Locate the cell with the specified text and output its (X, Y) center coordinate. 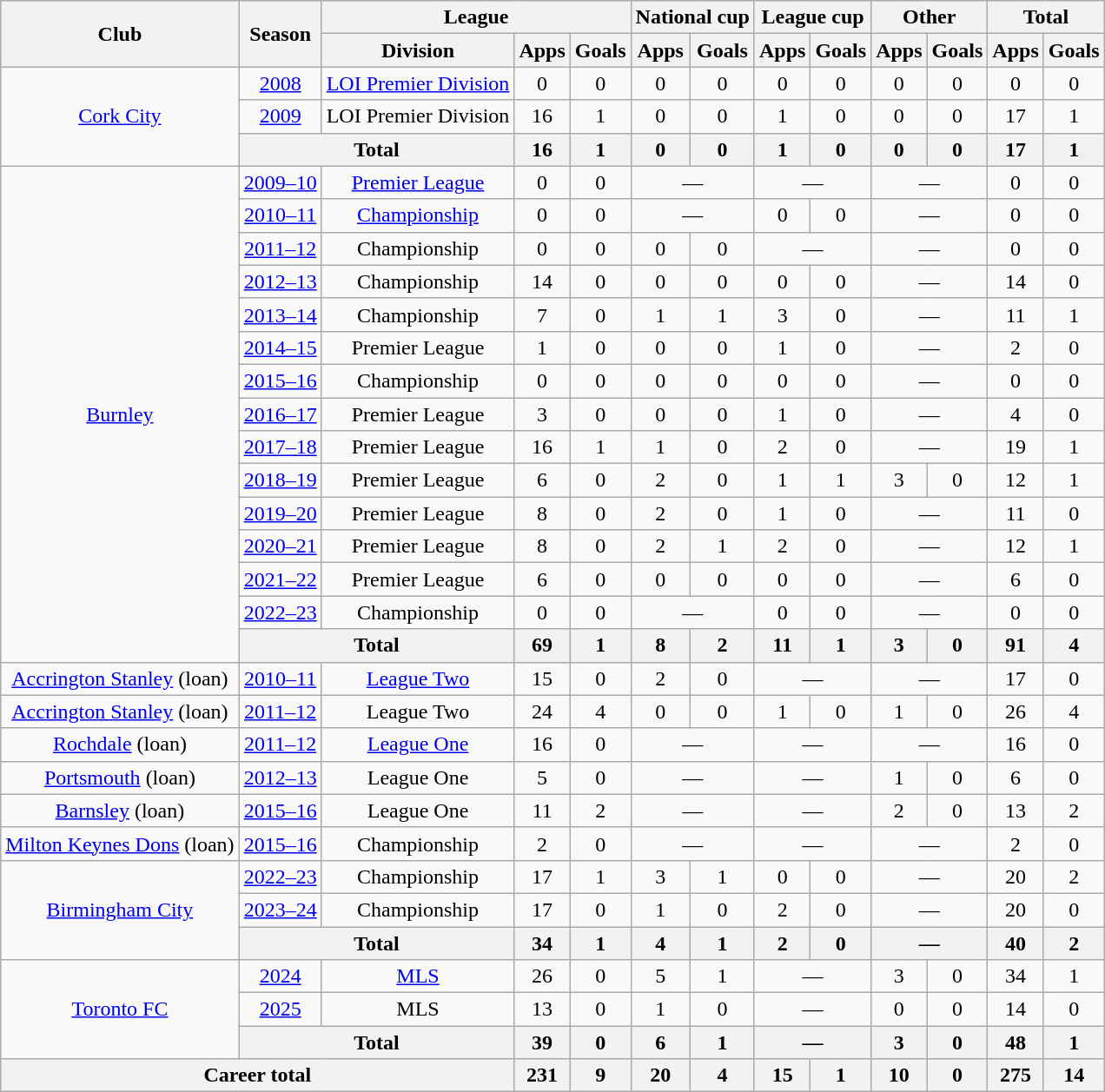
91 (1016, 645)
10 (899, 1075)
Other (930, 17)
Milton Keynes Dons (loan) (120, 844)
69 (542, 645)
Cork City (120, 116)
League cup (812, 17)
Rochdale (loan) (120, 745)
2024 (280, 976)
2009 (280, 116)
Portsmouth (loan) (120, 778)
2013–14 (280, 314)
2008 (280, 83)
24 (542, 711)
9 (600, 1075)
19 (1016, 447)
2020–21 (280, 546)
2025 (280, 1009)
Division (418, 50)
40 (1016, 943)
Season (280, 34)
2014–15 (280, 347)
48 (1016, 1042)
2023–24 (280, 910)
7 (542, 314)
National cup (692, 17)
League (476, 17)
2016–17 (280, 414)
2009–10 (280, 182)
Club (120, 34)
Birmingham City (120, 910)
Burnley (120, 414)
Career total (257, 1075)
Barnsley (loan) (120, 811)
Toronto FC (120, 1009)
39 (542, 1042)
2019–20 (280, 513)
275 (1016, 1075)
2017–18 (280, 447)
2021–22 (280, 579)
2018–19 (280, 480)
231 (542, 1075)
